Identify which cell holds the provided text, then report its (x, y) central coordinate. 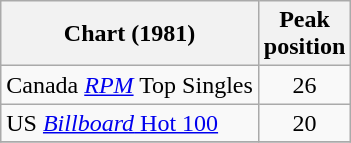
26 (304, 85)
Chart (1981) (130, 34)
Peakposition (304, 34)
US Billboard Hot 100 (130, 123)
20 (304, 123)
Canada RPM Top Singles (130, 85)
